From the cell containing the given text, extract its center point as (x, y) coordinate. 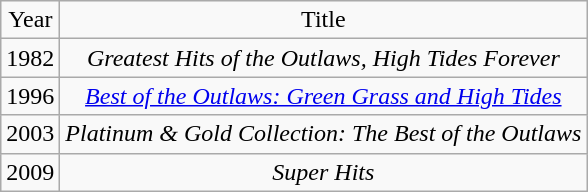
1982 (30, 58)
Title (324, 20)
Platinum & Gold Collection: The Best of the Outlaws (324, 134)
1996 (30, 96)
Year (30, 20)
2009 (30, 172)
Super Hits (324, 172)
2003 (30, 134)
Best of the Outlaws: Green Grass and High Tides (324, 96)
Greatest Hits of the Outlaws, High Tides Forever (324, 58)
